Identify which cell holds the provided text, then report its [X, Y] central coordinate. 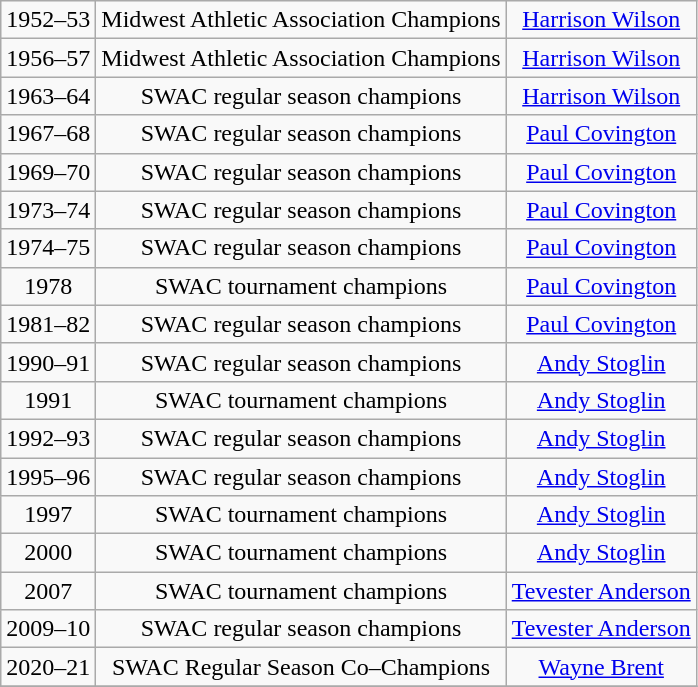
1974–75 [48, 248]
1990–91 [48, 362]
1963–64 [48, 96]
1978 [48, 286]
2000 [48, 553]
2007 [48, 591]
1995–96 [48, 477]
1967–68 [48, 134]
1991 [48, 400]
1952–53 [48, 20]
1973–74 [48, 210]
SWAC Regular Season Co–Champions [301, 667]
1956–57 [48, 58]
2009–10 [48, 629]
2020–21 [48, 667]
1992–93 [48, 438]
1969–70 [48, 172]
1997 [48, 515]
1981–82 [48, 324]
Wayne Brent [601, 667]
